Provide the (X, Y) coordinate of the cell's center where the given text is located.  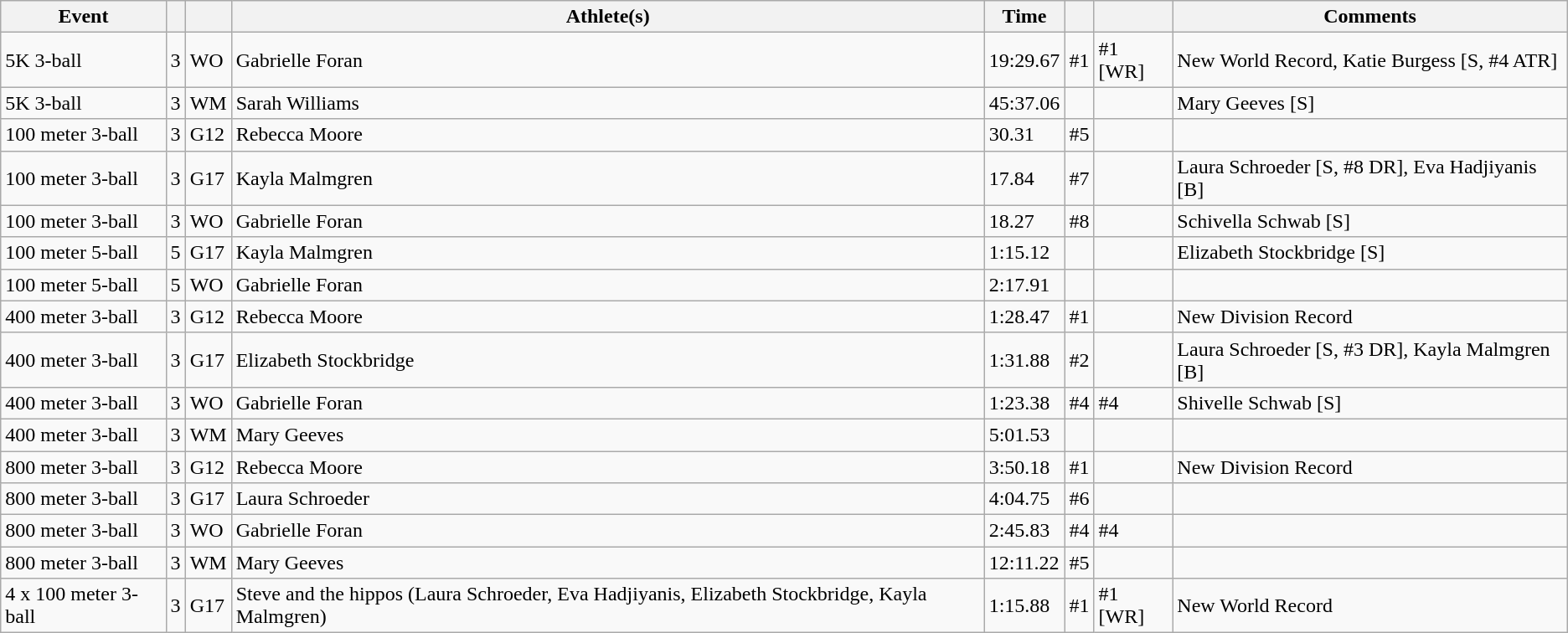
19:29.67 (1024, 60)
Laura Schroeder [S, #3 DR], Kayla Malmgren [B] (1370, 360)
Laura Schroeder (608, 499)
1:15.88 (1024, 606)
#2 (1079, 360)
#8 (1079, 221)
Athlete(s) (608, 17)
30.31 (1024, 135)
Event (84, 17)
17.84 (1024, 178)
Comments (1370, 17)
Sarah Williams (608, 103)
Mary Geeves [S] (1370, 103)
4 x 100 meter 3-ball (84, 606)
1:28.47 (1024, 316)
3:50.18 (1024, 466)
#7 (1079, 178)
2:17.91 (1024, 285)
2:45.83 (1024, 531)
Time (1024, 17)
#6 (1079, 499)
12:11.22 (1024, 563)
New World Record (1370, 606)
Laura Schroeder [S, #8 DR], Eva Hadjiyanis [B] (1370, 178)
18.27 (1024, 221)
Steve and the hippos (Laura Schroeder, Eva Hadjiyanis, Elizabeth Stockbridge, Kayla Malmgren) (608, 606)
New World Record, Katie Burgess [S, #4 ATR] (1370, 60)
45:37.06 (1024, 103)
1:15.12 (1024, 253)
1:31.88 (1024, 360)
5:01.53 (1024, 435)
4:04.75 (1024, 499)
Elizabeth Stockbridge (608, 360)
1:23.38 (1024, 403)
Schivella Schwab [S] (1370, 221)
Elizabeth Stockbridge [S] (1370, 253)
Shivelle Schwab [S] (1370, 403)
